Capture the cell that displays the provided text and extract its [x, y] central coordinate. 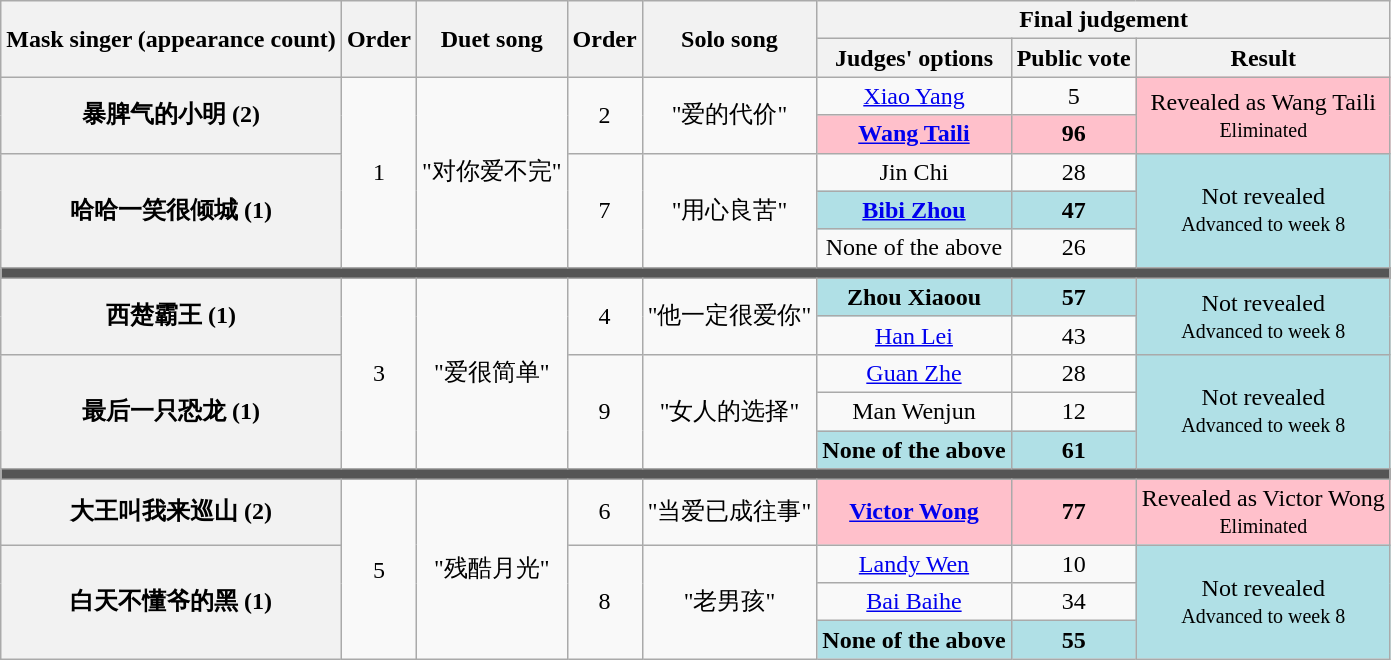
34 [1074, 602]
Duet song [492, 39]
2 [604, 115]
77 [1074, 512]
Victor Wong [914, 512]
Jin Chi [914, 172]
26 [1074, 248]
47 [1074, 210]
Wang Taili [914, 134]
白天不懂爷的黑 (1) [172, 602]
最后一只恐龙 (1) [172, 411]
8 [604, 602]
暴脾气的小明 (2) [172, 115]
Public vote [1074, 58]
6 [604, 512]
Final judgement [1104, 20]
Mask singer (appearance count) [172, 39]
7 [604, 210]
43 [1074, 335]
55 [1074, 640]
西楚霸王 (1) [172, 316]
Zhou Xiaoou [914, 297]
"对你爱不完" [492, 172]
Solo song [730, 39]
"残酷月光" [492, 570]
61 [1074, 449]
Judges' options [914, 58]
"当爱已成往事" [730, 512]
"爱很简单" [492, 373]
Man Wenjun [914, 411]
4 [604, 316]
"用心良苦" [730, 210]
Bai Baihe [914, 602]
Result [1263, 58]
Xiao Yang [914, 96]
哈哈一笑很倾城 (1) [172, 210]
10 [1074, 564]
Han Lei [914, 335]
大王叫我来巡山 (2) [172, 512]
Landy Wen [914, 564]
Revealed as Victor WongEliminated [1263, 512]
9 [604, 411]
12 [1074, 411]
Revealed as Wang TailiEliminated [1263, 115]
96 [1074, 134]
Guan Zhe [914, 373]
Bibi Zhou [914, 210]
"老男孩" [730, 602]
"女人的选择" [730, 411]
"爱的代价" [730, 115]
1 [378, 172]
57 [1074, 297]
"他一定很爱你" [730, 316]
3 [378, 373]
